From the cell containing the given text, extract its center point as (x, y) coordinate. 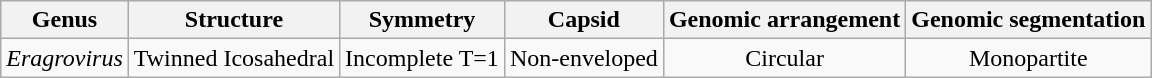
Circular (784, 58)
Twinned Icosahedral (234, 58)
Capsid (584, 20)
Non-enveloped (584, 58)
Genomic segmentation (1028, 20)
Symmetry (422, 20)
Monopartite (1028, 58)
Genomic arrangement (784, 20)
Genus (65, 20)
Eragrovirus (65, 58)
Incomplete T=1 (422, 58)
Structure (234, 20)
